Pinpoint the cell where the given text exists, returning its (x, y) midpoint coordinate. 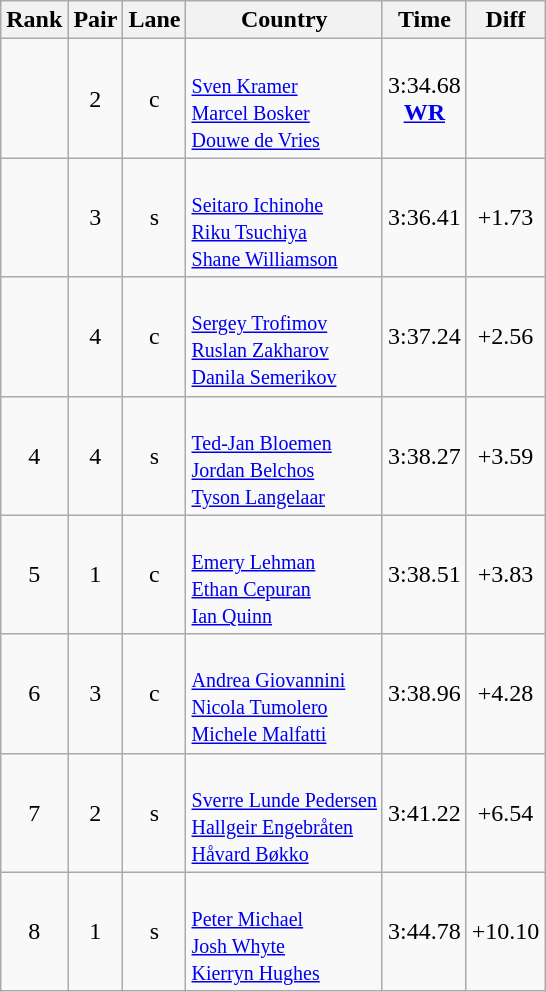
+4.28 (506, 694)
3:38.96 (424, 694)
3:34.68WR (424, 98)
3:36.41 (424, 218)
+10.10 (506, 932)
Diff (506, 20)
Sven KramerMarcel BoskerDouwe de Vries (284, 98)
6 (34, 694)
3:37.24 (424, 336)
Lane (154, 20)
8 (34, 932)
Time (424, 20)
Sverre Lunde PedersenHallgeir EngebråtenHåvard Bøkko (284, 812)
Emery LehmanEthan CepuranIan Quinn (284, 574)
Peter MichaelJosh WhyteKierryn Hughes (284, 932)
Seitaro IchinoheRiku TsuchiyaShane Williamson (284, 218)
+6.54 (506, 812)
Pair (96, 20)
7 (34, 812)
3:41.22 (424, 812)
+3.83 (506, 574)
5 (34, 574)
3:44.78 (424, 932)
Ted-Jan BloemenJordan BelchosTyson Langelaar (284, 456)
+3.59 (506, 456)
+1.73 (506, 218)
3:38.27 (424, 456)
Rank (34, 20)
Country (284, 20)
+2.56 (506, 336)
Sergey TrofimovRuslan ZakharovDanila Semerikov (284, 336)
Andrea GiovanniniNicola TumoleroMichele Malfatti (284, 694)
3:38.51 (424, 574)
